Return the [X, Y] coordinate for the center point of the cell that contains the specified text.  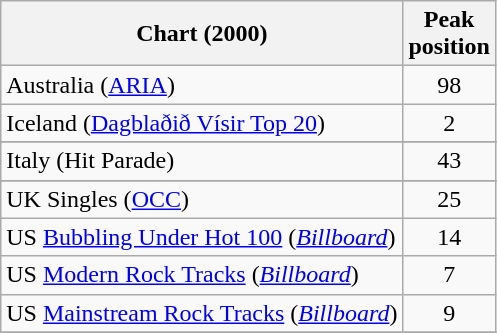
25 [449, 199]
UK Singles (OCC) [202, 199]
43 [449, 161]
14 [449, 237]
2 [449, 123]
Chart (2000) [202, 34]
7 [449, 275]
Australia (ARIA) [202, 85]
9 [449, 313]
Peakposition [449, 34]
US Modern Rock Tracks (Billboard) [202, 275]
Iceland (Dagblaðið Vísir Top 20) [202, 123]
98 [449, 85]
US Mainstream Rock Tracks (Billboard) [202, 313]
US Bubbling Under Hot 100 (Billboard) [202, 237]
Italy (Hit Parade) [202, 161]
